Output the (x, y) coordinate of the center of the cell containing the given text.  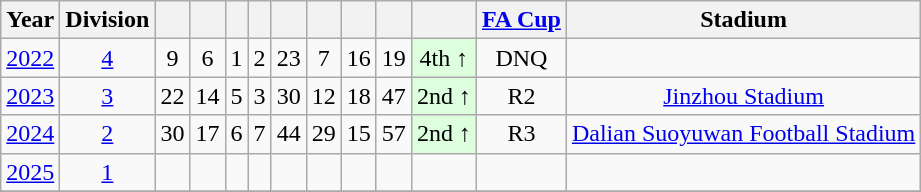
2025 (30, 172)
12 (324, 96)
47 (394, 96)
9 (172, 58)
18 (358, 96)
Dalian Suoyuwan Football Stadium (743, 134)
15 (358, 134)
5 (236, 96)
4 (108, 58)
23 (288, 58)
R3 (521, 134)
Division (108, 20)
2022 (30, 58)
44 (288, 134)
57 (394, 134)
Jinzhou Stadium (743, 96)
2023 (30, 96)
Year (30, 20)
22 (172, 96)
17 (208, 134)
DNQ (521, 58)
14 (208, 96)
16 (358, 58)
4th ↑ (444, 58)
29 (324, 134)
2024 (30, 134)
R2 (521, 96)
19 (394, 58)
FA Cup (521, 20)
Stadium (743, 20)
